Determine the [X, Y] coordinate at the center of the cell enclosing the given text.  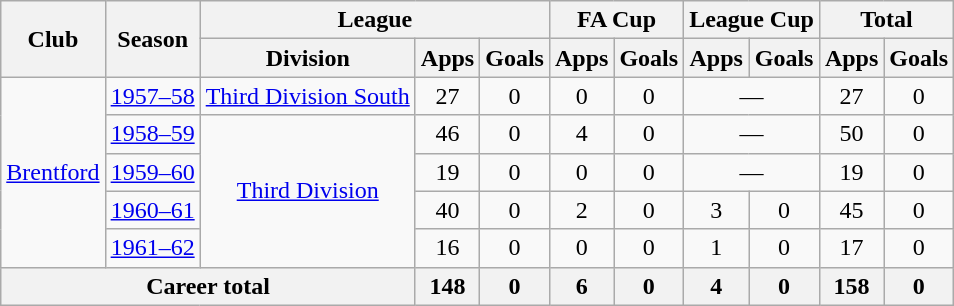
1959–60 [152, 172]
Brentford [53, 172]
Third Division South [308, 96]
46 [447, 134]
16 [447, 248]
1957–58 [152, 96]
Division [308, 58]
League [374, 20]
3 [716, 210]
148 [447, 286]
17 [851, 248]
158 [851, 286]
1 [716, 248]
Club [53, 39]
1961–62 [152, 248]
6 [581, 286]
45 [851, 210]
Total [886, 20]
1958–59 [152, 134]
FA Cup [616, 20]
50 [851, 134]
League Cup [752, 20]
Third Division [308, 191]
1960–61 [152, 210]
40 [447, 210]
Season [152, 39]
Career total [208, 286]
2 [581, 210]
